Capture the cell that displays the provided text and extract its [X, Y] central coordinate. 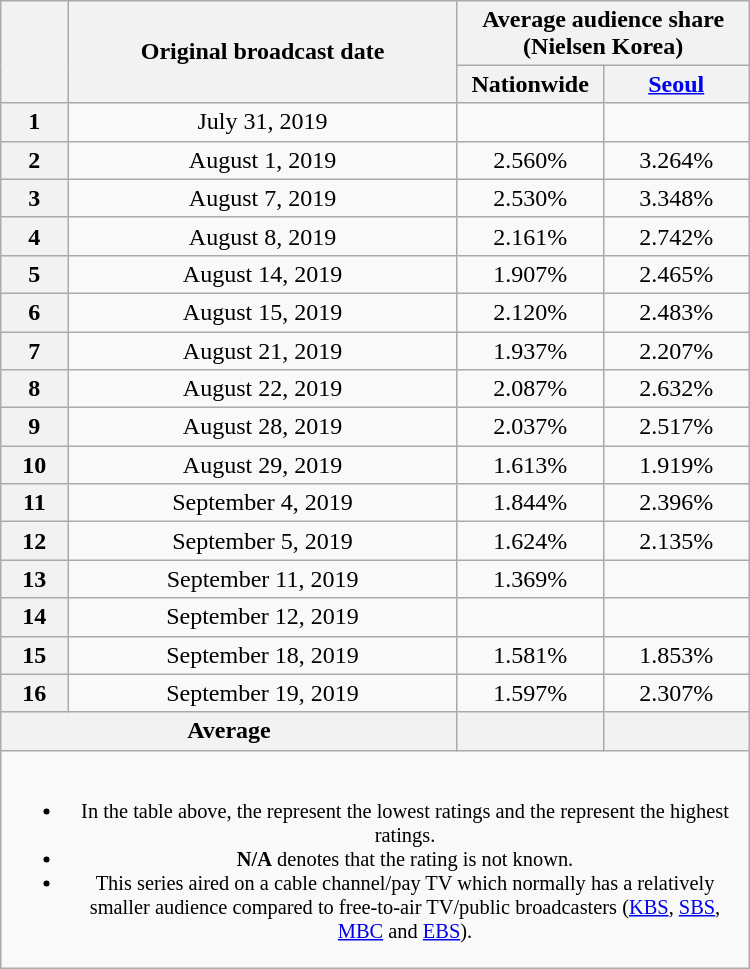
4 [34, 236]
2.560% [530, 160]
August 21, 2019 [262, 351]
2.742% [676, 236]
8 [34, 389]
1.853% [676, 655]
Nationwide [530, 84]
1.937% [530, 351]
Seoul [676, 84]
1.624% [530, 541]
13 [34, 579]
August 14, 2019 [262, 274]
3 [34, 198]
1.844% [530, 503]
2.517% [676, 427]
2.632% [676, 389]
3.264% [676, 160]
August 15, 2019 [262, 312]
14 [34, 617]
August 8, 2019 [262, 236]
2.483% [676, 312]
2.530% [530, 198]
1.597% [530, 693]
10 [34, 465]
7 [34, 351]
6 [34, 312]
2.396% [676, 503]
September 18, 2019 [262, 655]
September 11, 2019 [262, 579]
3.348% [676, 198]
August 22, 2019 [262, 389]
Average [229, 731]
1 [34, 122]
2 [34, 160]
15 [34, 655]
Average audience share(Nielsen Korea) [603, 32]
August 28, 2019 [262, 427]
August 7, 2019 [262, 198]
1.613% [530, 465]
5 [34, 274]
2.135% [676, 541]
2.087% [530, 389]
1.919% [676, 465]
16 [34, 693]
2.207% [676, 351]
2.307% [676, 693]
1.907% [530, 274]
August 1, 2019 [262, 160]
July 31, 2019 [262, 122]
September 4, 2019 [262, 503]
1.369% [530, 579]
Original broadcast date [262, 52]
August 29, 2019 [262, 465]
2.037% [530, 427]
2.161% [530, 236]
2.120% [530, 312]
9 [34, 427]
12 [34, 541]
2.465% [676, 274]
11 [34, 503]
September 5, 2019 [262, 541]
September 19, 2019 [262, 693]
September 12, 2019 [262, 617]
1.581% [530, 655]
